Pinpoint the cell where the given text exists, returning its [x, y] midpoint coordinate. 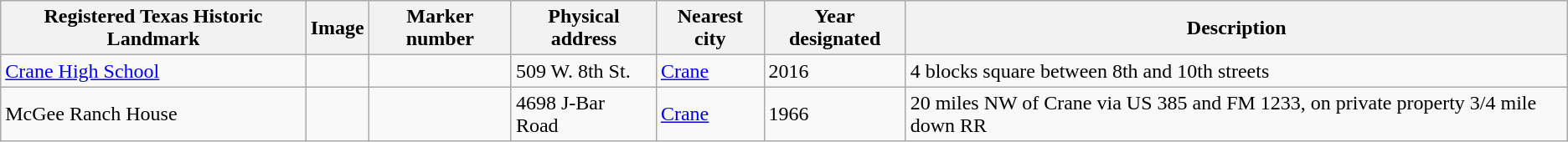
Image [337, 28]
509 W. 8th St. [583, 71]
Description [1236, 28]
Physical address [583, 28]
Year designated [834, 28]
Marker number [440, 28]
4698 J-Bar Road [583, 114]
2016 [834, 71]
Crane High School [153, 71]
Registered Texas Historic Landmark [153, 28]
20 miles NW of Crane via US 385 and FM 1233, on private property 3/4 mile down RR [1236, 114]
Nearest city [710, 28]
1966 [834, 114]
McGee Ranch House [153, 114]
4 blocks square between 8th and 10th streets [1236, 71]
